Capture the cell that displays the provided text and extract its (X, Y) central coordinate. 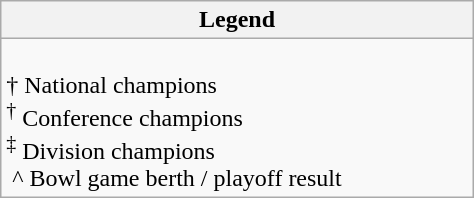
Legend (237, 20)
† National champions † Conference champions ‡ Division champions ^ Bowl game berth / playoff result (237, 118)
